For the text-containing cell, return its midpoint in [x, y] coordinate format. 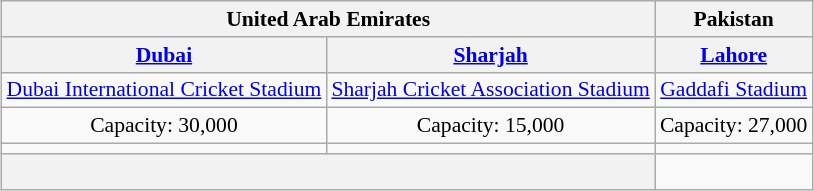
Dubai International Cricket Stadium [164, 90]
Pakistan [734, 19]
Capacity: 27,000 [734, 126]
Dubai [164, 55]
Sharjah [490, 55]
United Arab Emirates [328, 19]
Sharjah Cricket Association Stadium [490, 90]
Lahore [734, 55]
Capacity: 15,000 [490, 126]
Gaddafi Stadium [734, 90]
Capacity: 30,000 [164, 126]
